Capture the cell that displays the provided text and extract its [X, Y] central coordinate. 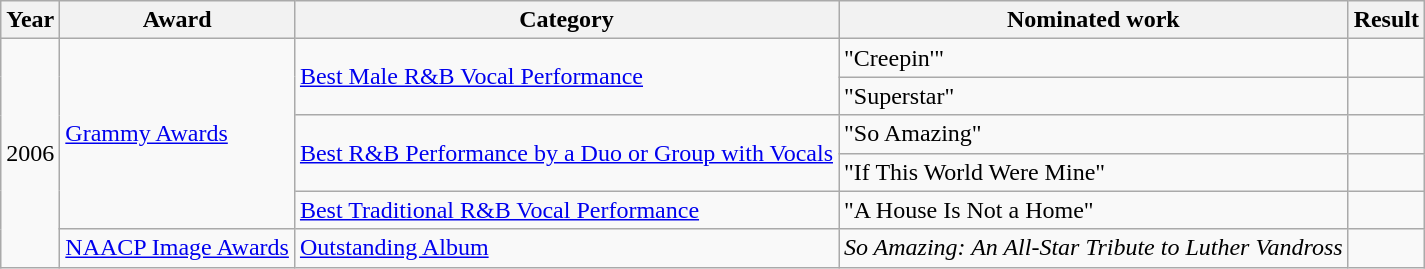
"A House Is Not a Home" [1094, 210]
"Creepin'" [1094, 58]
Award [178, 20]
Category [566, 20]
Outstanding Album [566, 248]
Grammy Awards [178, 134]
"If This World Were Mine" [1094, 172]
So Amazing: An All-Star Tribute to Luther Vandross [1094, 248]
"So Amazing" [1094, 134]
Year [30, 20]
Result [1386, 20]
Best Traditional R&B Vocal Performance [566, 210]
Best R&B Performance by a Duo or Group with Vocals [566, 153]
NAACP Image Awards [178, 248]
2006 [30, 153]
"Superstar" [1094, 96]
Best Male R&B Vocal Performance [566, 77]
Nominated work [1094, 20]
